Scan for the cell matching the given text and deliver its (X, Y) coordinate at center. 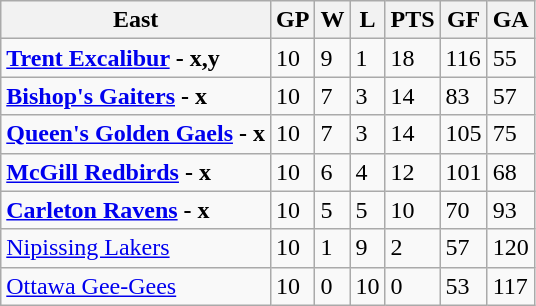
120 (510, 248)
L (368, 20)
116 (464, 58)
68 (510, 172)
Carleton Ravens - x (136, 210)
East (136, 20)
GA (510, 20)
W (332, 20)
McGill Redbirds - x (136, 172)
70 (464, 210)
Trent Excalibur - x,y (136, 58)
55 (510, 58)
75 (510, 134)
101 (464, 172)
105 (464, 134)
PTS (412, 20)
GF (464, 20)
93 (510, 210)
4 (368, 172)
Bishop's Gaiters - x (136, 96)
12 (412, 172)
6 (332, 172)
GP (292, 20)
2 (412, 248)
117 (510, 286)
Queen's Golden Gaels - x (136, 134)
Nipissing Lakers (136, 248)
18 (412, 58)
53 (464, 286)
Ottawa Gee-Gees (136, 286)
83 (464, 96)
